Return the [X, Y] coordinate for the center point of the cell that contains the specified text.  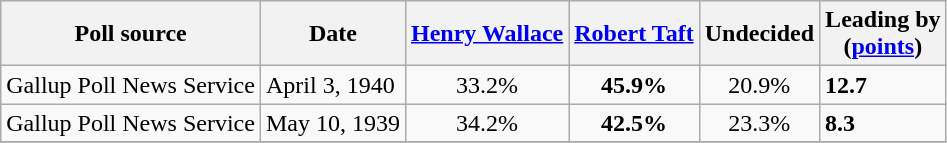
April 3, 1940 [332, 85]
Leading by(points) [883, 34]
42.5% [634, 123]
Poll source [131, 34]
34.2% [486, 123]
12.7 [883, 85]
33.2% [486, 85]
Henry Wallace [486, 34]
Undecided [759, 34]
23.3% [759, 123]
May 10, 1939 [332, 123]
Date [332, 34]
Robert Taft [634, 34]
8.3 [883, 123]
45.9% [634, 85]
20.9% [759, 85]
